Extract the (X, Y) coordinate from the center of the cell holding the provided text.  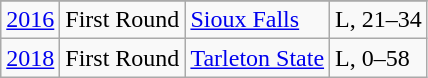
Tarleton State (258, 58)
L, 0–58 (379, 58)
2018 (30, 58)
2016 (30, 20)
Sioux Falls (258, 20)
L, 21–34 (379, 20)
